Extract the (X, Y) coordinate from the center of the cell holding the provided text.  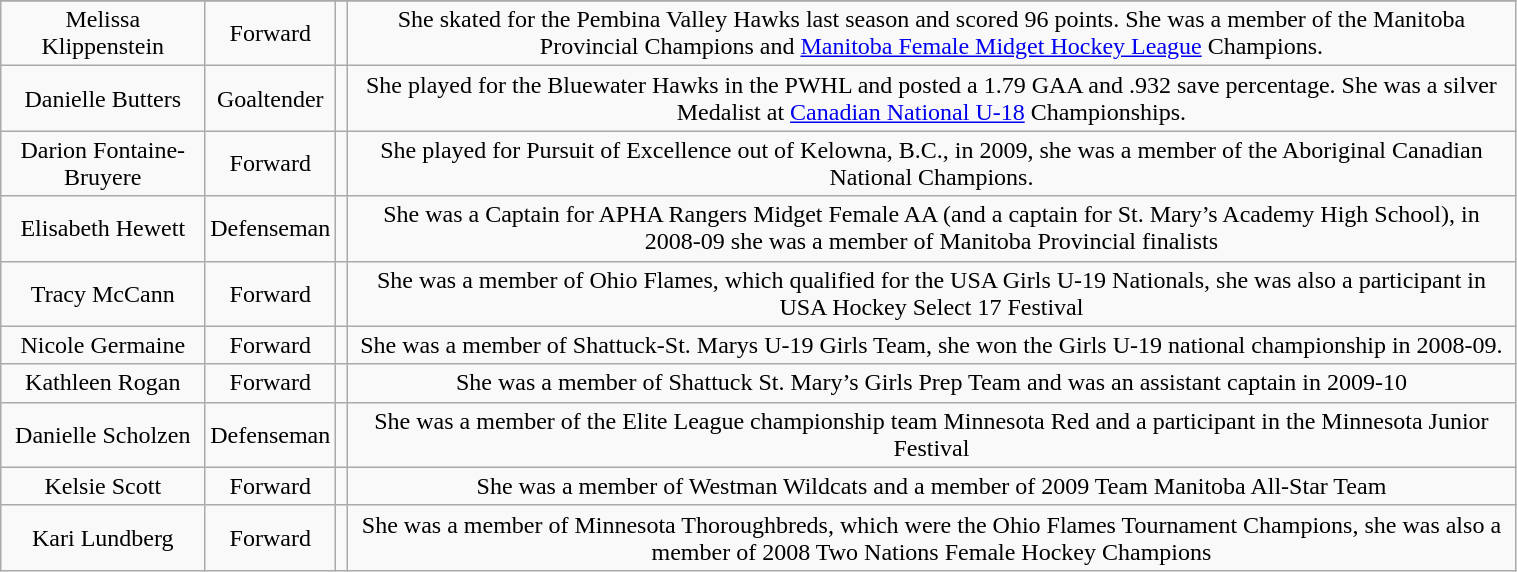
Nicole Germaine (103, 345)
Darion Fontaine-Bruyere (103, 164)
Goaltender (270, 98)
She was a member of Shattuck St. Mary’s Girls Prep Team and was an assistant captain in 2009-10 (932, 383)
Danielle Butters (103, 98)
Kelsie Scott (103, 486)
Elisabeth Hewett (103, 228)
She played for Pursuit of Excellence out of Kelowna, B.C., in 2009, she was a member of the Aboriginal Canadian National Champions. (932, 164)
She was a member of Ohio Flames, which qualified for the USA Girls U-19 Nationals, she was also a participant in USA Hockey Select 17 Festival (932, 294)
Danielle Scholzen (103, 434)
Tracy McCann (103, 294)
She was a member of the Elite League championship team Minnesota Red and a participant in the Minnesota Junior Festival (932, 434)
Melissa Klippenstein (103, 34)
Kari Lundberg (103, 538)
She was a member of Westman Wildcats and a member of 2009 Team Manitoba All-Star Team (932, 486)
Kathleen Rogan (103, 383)
She was a member of Shattuck-St. Marys U-19 Girls Team, she won the Girls U-19 national championship in 2008-09. (932, 345)
